Extract the (x, y) coordinate from the center of the cell holding the provided text.  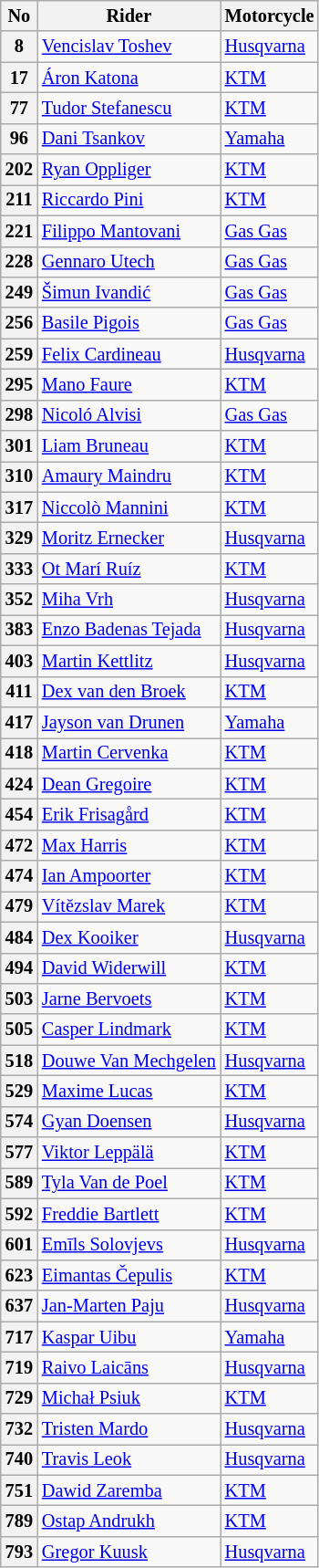
Amaury Maindru (129, 476)
Dean Gregoire (129, 784)
474 (19, 876)
383 (19, 630)
Eimantas Čepulis (129, 1275)
717 (19, 1337)
Áron Katona (129, 78)
589 (19, 1183)
424 (19, 784)
Maxime Lucas (129, 1091)
Emīls Solovjevs (129, 1245)
Dex van den Broek (129, 692)
Travis Leok (129, 1459)
228 (19, 262)
Jarne Bervoets (129, 998)
751 (19, 1490)
333 (19, 569)
Gyan Doensen (129, 1122)
Felix Cardineau (129, 354)
310 (19, 476)
Dex Kooiker (129, 937)
256 (19, 323)
592 (19, 1214)
Vítězslav Marek (129, 906)
494 (19, 968)
Gregor Kuusk (129, 1552)
Dani Tsankov (129, 139)
Tudor Stefanescu (129, 108)
Ryan Oppliger (129, 170)
259 (19, 354)
Ot Marí Ruíz (129, 569)
17 (19, 78)
417 (19, 722)
Niccolò Mannini (129, 507)
Mano Faure (129, 384)
Filippo Mantovani (129, 231)
418 (19, 753)
Ostap Andrukh (129, 1521)
Dawid Zaremba (129, 1490)
Nicoló Alvisi (129, 415)
479 (19, 906)
Enzo Badenas Tejada (129, 630)
352 (19, 600)
Jan-Marten Paju (129, 1306)
729 (19, 1398)
Motorcycle (270, 16)
Viktor Leppälä (129, 1153)
740 (19, 1459)
719 (19, 1367)
202 (19, 170)
295 (19, 384)
David Widerwill (129, 968)
503 (19, 998)
Gennaro Utech (129, 262)
Michał Psiuk (129, 1398)
96 (19, 139)
No (19, 16)
411 (19, 692)
623 (19, 1275)
574 (19, 1122)
Ian Ampoorter (129, 876)
403 (19, 661)
221 (19, 231)
Kaspar Uibu (129, 1337)
Raivo Laicāns (129, 1367)
793 (19, 1552)
Jayson van Drunen (129, 722)
Liam Bruneau (129, 446)
601 (19, 1245)
Miha Vrh (129, 600)
Martin Cervenka (129, 753)
301 (19, 446)
529 (19, 1091)
Martin Kettlitz (129, 661)
505 (19, 1030)
329 (19, 538)
211 (19, 200)
Rider (129, 16)
Riccardo Pini (129, 200)
484 (19, 937)
518 (19, 1061)
732 (19, 1429)
249 (19, 292)
789 (19, 1521)
Vencislav Toshev (129, 47)
Tyla Van de Poel (129, 1183)
77 (19, 108)
317 (19, 507)
637 (19, 1306)
Šimun Ivandić (129, 292)
472 (19, 845)
Erik Frisagård (129, 814)
Casper Lindmark (129, 1030)
Freddie Bartlett (129, 1214)
8 (19, 47)
Douwe Van Mechgelen (129, 1061)
Moritz Ernecker (129, 538)
298 (19, 415)
Tristen Mardo (129, 1429)
Max Harris (129, 845)
577 (19, 1153)
Basile Pigois (129, 323)
454 (19, 814)
